Return (X, Y) of the center of cell containing provided text 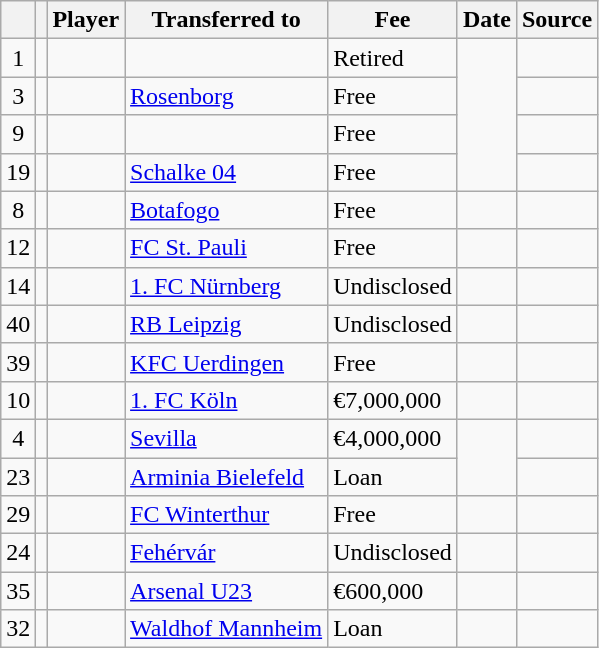
10 (18, 400)
19 (18, 172)
39 (18, 362)
8 (18, 210)
3 (18, 96)
€7,000,000 (393, 400)
24 (18, 553)
€4,000,000 (393, 438)
14 (18, 286)
1 (18, 58)
€600,000 (393, 591)
23 (18, 477)
1. FC Köln (226, 400)
Waldhof Mannheim (226, 629)
Fee (393, 20)
FC Winterthur (226, 515)
4 (18, 438)
RB Leipzig (226, 324)
FC St. Pauli (226, 248)
Source (556, 20)
40 (18, 324)
Sevilla (226, 438)
Fehérvár (226, 553)
Transferred to (226, 20)
Schalke 04 (226, 172)
9 (18, 134)
Arsenal U23 (226, 591)
Date (486, 20)
Botafogo (226, 210)
1. FC Nürnberg (226, 286)
Retired (393, 58)
Player (86, 20)
Rosenborg (226, 96)
12 (18, 248)
KFC Uerdingen (226, 362)
Arminia Bielefeld (226, 477)
29 (18, 515)
32 (18, 629)
35 (18, 591)
